Pinpoint the cell where the given text exists, returning its [x, y] midpoint coordinate. 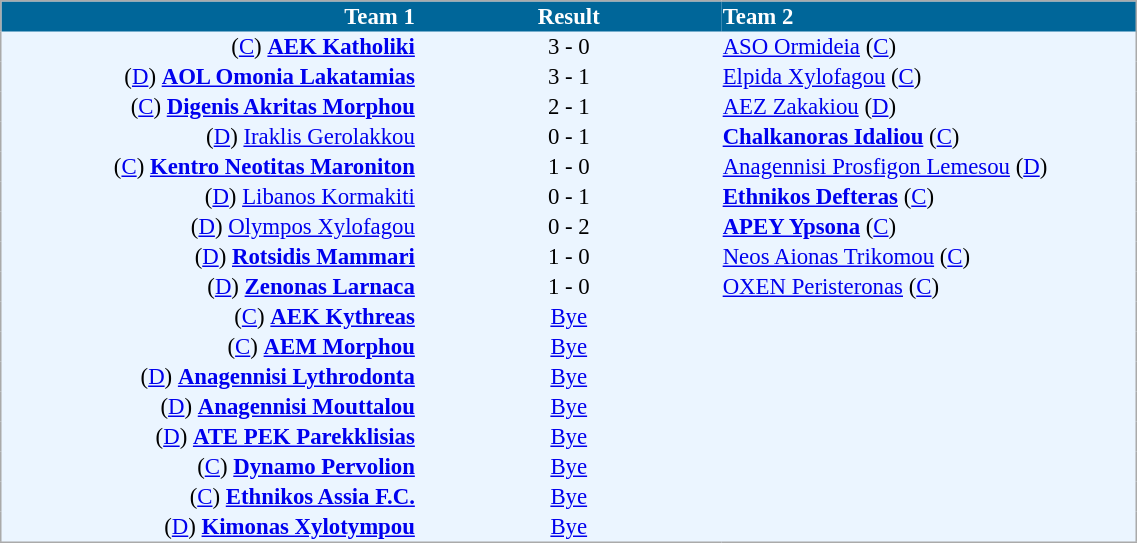
(D) Zenonas Larnaca [209, 287]
0 - 2 [568, 227]
(C) Kentro Neotitas Maroniton [209, 167]
OXEN Peristeronas (C) [929, 287]
Neos Aionas Trikomou (C) [929, 257]
Chalkanoras Idaliou (C) [929, 137]
(C) AEM Morphou [209, 347]
(D) Iraklis Gerolakkou [209, 137]
Result [568, 16]
(C) AEK Katholiki [209, 47]
Team 2 [929, 16]
(D) Anagennisi Lythrodonta [209, 377]
(C) Dynamo Pervolion [209, 467]
3 - 0 [568, 47]
(C) AEK Kythreas [209, 317]
(D) Kimonas Xylotympou [209, 527]
Team 1 [209, 16]
3 - 1 [568, 77]
APEY Ypsona (C) [929, 227]
(D) AOL Omonia Lakatamias [209, 77]
(D) ATE PEK Parekklisias [209, 437]
Anagennisi Prosfigon Lemesou (D) [929, 167]
(C) Digenis Akritas Morphou [209, 107]
Ethnikos Defteras (C) [929, 197]
(D) Rotsidis Mammari [209, 257]
(C) Ethnikos Assia F.C. [209, 497]
2 - 1 [568, 107]
Elpida Xylofagou (C) [929, 77]
(D) Libanos Kormakiti [209, 197]
(D) Olympos Xylofagou [209, 227]
AEZ Zakakiou (D) [929, 107]
(D) Anagennisi Mouttalou [209, 407]
ASO Ormideia (C) [929, 47]
